Search for the cell housing the specified text and yield its [X, Y] center coordinate. 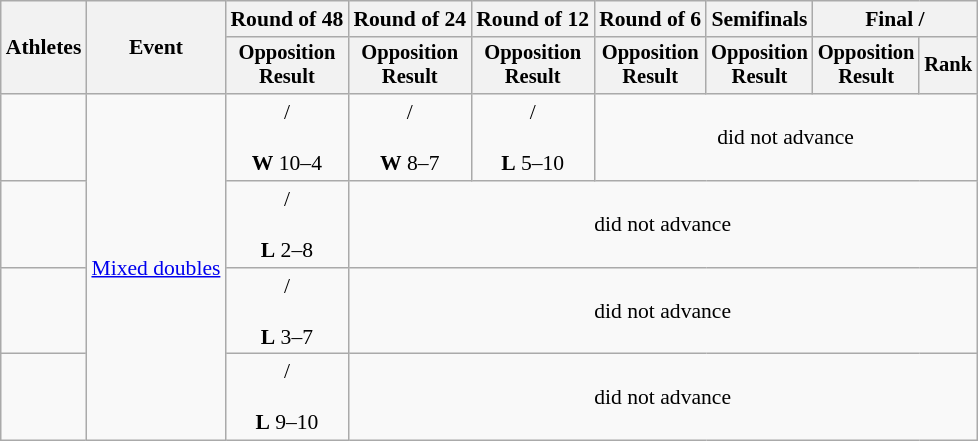
/W 10–4 [286, 138]
Event [156, 48]
Round of 48 [286, 19]
Final / [895, 19]
/W 8–7 [410, 138]
/L 9–10 [286, 398]
Semifinals [760, 19]
/L 3–7 [286, 312]
Mixed doubles [156, 267]
Round of 6 [650, 19]
/L 5–10 [532, 138]
Rank [948, 66]
Round of 24 [410, 19]
Athletes [44, 48]
/L 2–8 [286, 224]
Round of 12 [532, 19]
